Provide the (X, Y) coordinate of the cell's center where the given text is located.  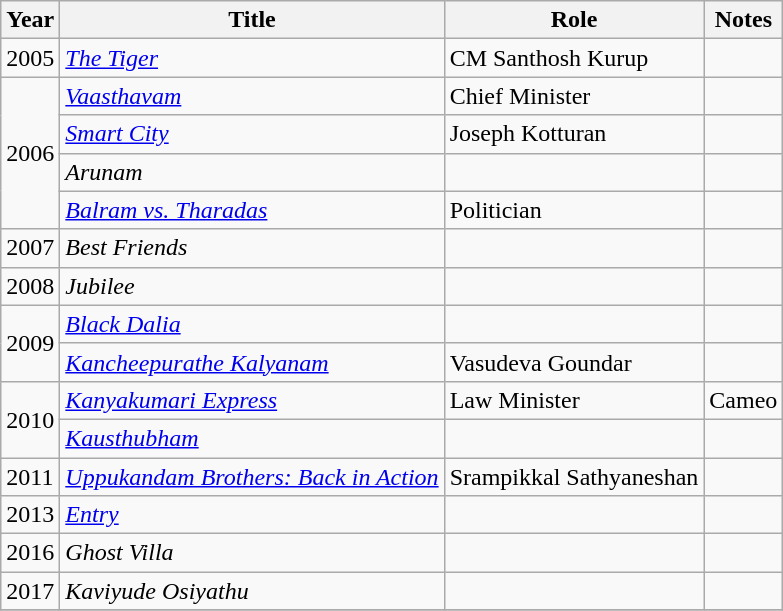
Kancheepurathe Kalyanam (252, 362)
2005 (30, 58)
Jubilee (252, 286)
Cameo (744, 400)
Vasudeva Goundar (574, 362)
Kaviyude Osiyathu (252, 591)
Balram vs. Tharadas (252, 210)
Politician (574, 210)
2011 (30, 477)
Kausthubham (252, 438)
Uppukandam Brothers: Back in Action (252, 477)
The Tiger (252, 58)
Notes (744, 20)
Arunam (252, 172)
Srampikkal Sathyaneshan (574, 477)
Chief Minister (574, 96)
Entry (252, 515)
2017 (30, 591)
Year (30, 20)
Joseph Kotturan (574, 134)
2010 (30, 419)
2006 (30, 153)
2009 (30, 343)
2008 (30, 286)
2016 (30, 553)
Law Minister (574, 400)
CM Santhosh Kurup (574, 58)
Ghost Villa (252, 553)
Smart City (252, 134)
Black Dalia (252, 324)
2007 (30, 248)
Title (252, 20)
Role (574, 20)
2013 (30, 515)
Best Friends (252, 248)
Vaasthavam (252, 96)
Kanyakumari Express (252, 400)
